Locate the cell with the specified text and output its [x, y] center coordinate. 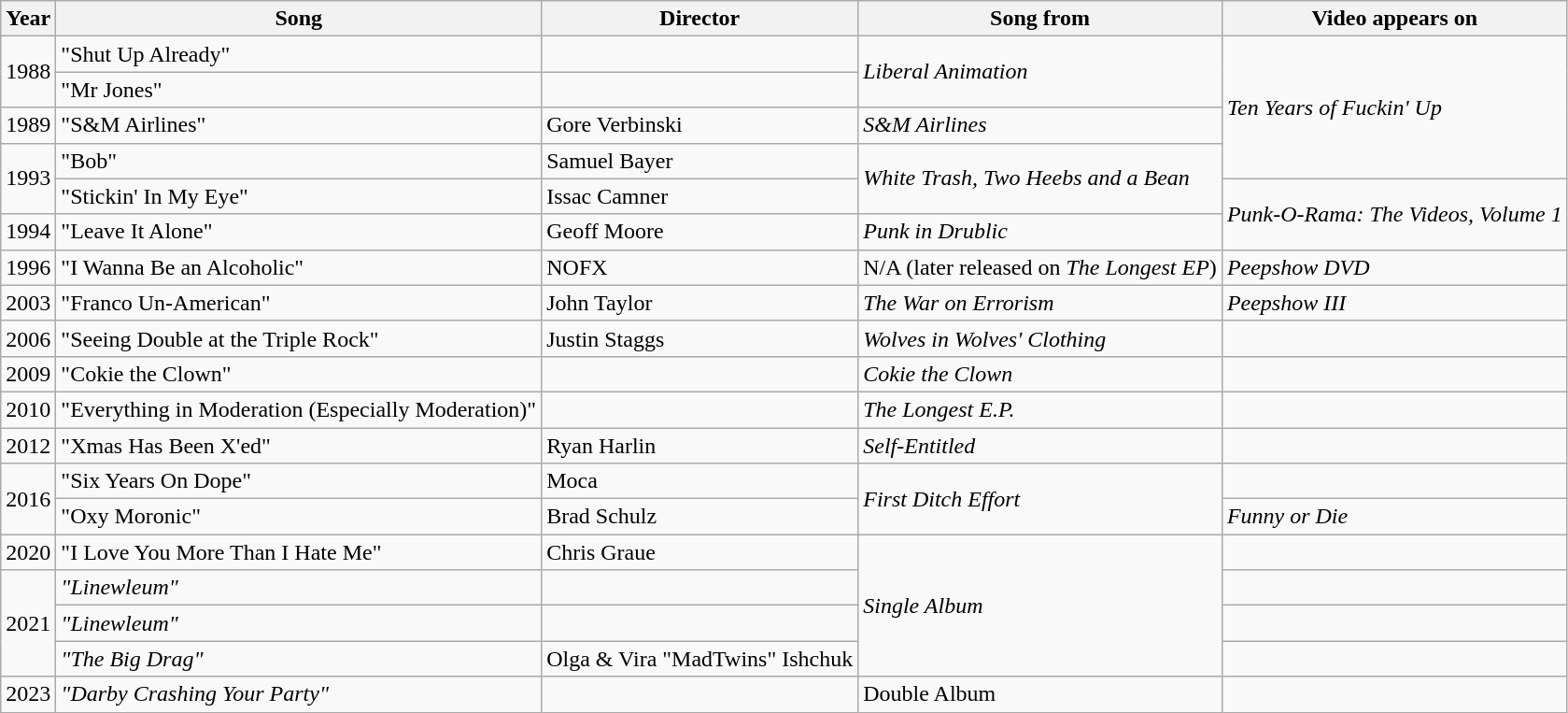
Peepshow DVD [1394, 267]
Funny or Die [1394, 517]
S&M Airlines [1040, 125]
Wolves in Wolves' Clothing [1040, 338]
"Seeing Double at the Triple Rock" [299, 338]
"Cokie the Clown" [299, 374]
Peepshow III [1394, 303]
"Franco Un-American" [299, 303]
Punk-O-Rama: The Videos, Volume 1 [1394, 214]
2003 [28, 303]
2016 [28, 499]
The War on Errorism [1040, 303]
Song from [1040, 19]
"Six Years On Dope" [299, 481]
Video appears on [1394, 19]
N/A (later released on The Longest EP) [1040, 267]
Cokie the Clown [1040, 374]
2012 [28, 446]
Issac Camner [700, 196]
NOFX [700, 267]
Director [700, 19]
1993 [28, 178]
2020 [28, 552]
"Shut Up Already" [299, 54]
Justin Staggs [700, 338]
1994 [28, 232]
2009 [28, 374]
Song [299, 19]
Ten Years of Fuckin' Up [1394, 107]
Punk in Drublic [1040, 232]
The Longest E.P. [1040, 409]
Self-Entitled [1040, 446]
Brad Schulz [700, 517]
"Oxy Moronic" [299, 517]
2006 [28, 338]
Moca [700, 481]
"I Love You More Than I Hate Me" [299, 552]
"Mr Jones" [299, 90]
"Darby Crashing Your Party" [299, 694]
"Leave It Alone" [299, 232]
White Trash, Two Heebs and a Bean [1040, 178]
Samuel Bayer [700, 161]
"S&M Airlines" [299, 125]
John Taylor [700, 303]
Ryan Harlin [700, 446]
Chris Graue [700, 552]
"Everything in Moderation (Especially Moderation)" [299, 409]
Double Album [1040, 694]
2021 [28, 623]
1988 [28, 72]
Gore Verbinski [700, 125]
"Stickin' In My Eye" [299, 196]
2010 [28, 409]
1996 [28, 267]
Olga & Vira "MadTwins" Ishchuk [700, 659]
"The Big Drag" [299, 659]
"I Wanna Be an Alcoholic" [299, 267]
Single Album [1040, 606]
Liberal Animation [1040, 72]
"Xmas Has Been X'ed" [299, 446]
"Bob" [299, 161]
Geoff Moore [700, 232]
Year [28, 19]
First Ditch Effort [1040, 499]
1989 [28, 125]
2023 [28, 694]
